Capture the cell that displays the provided text and extract its (x, y) central coordinate. 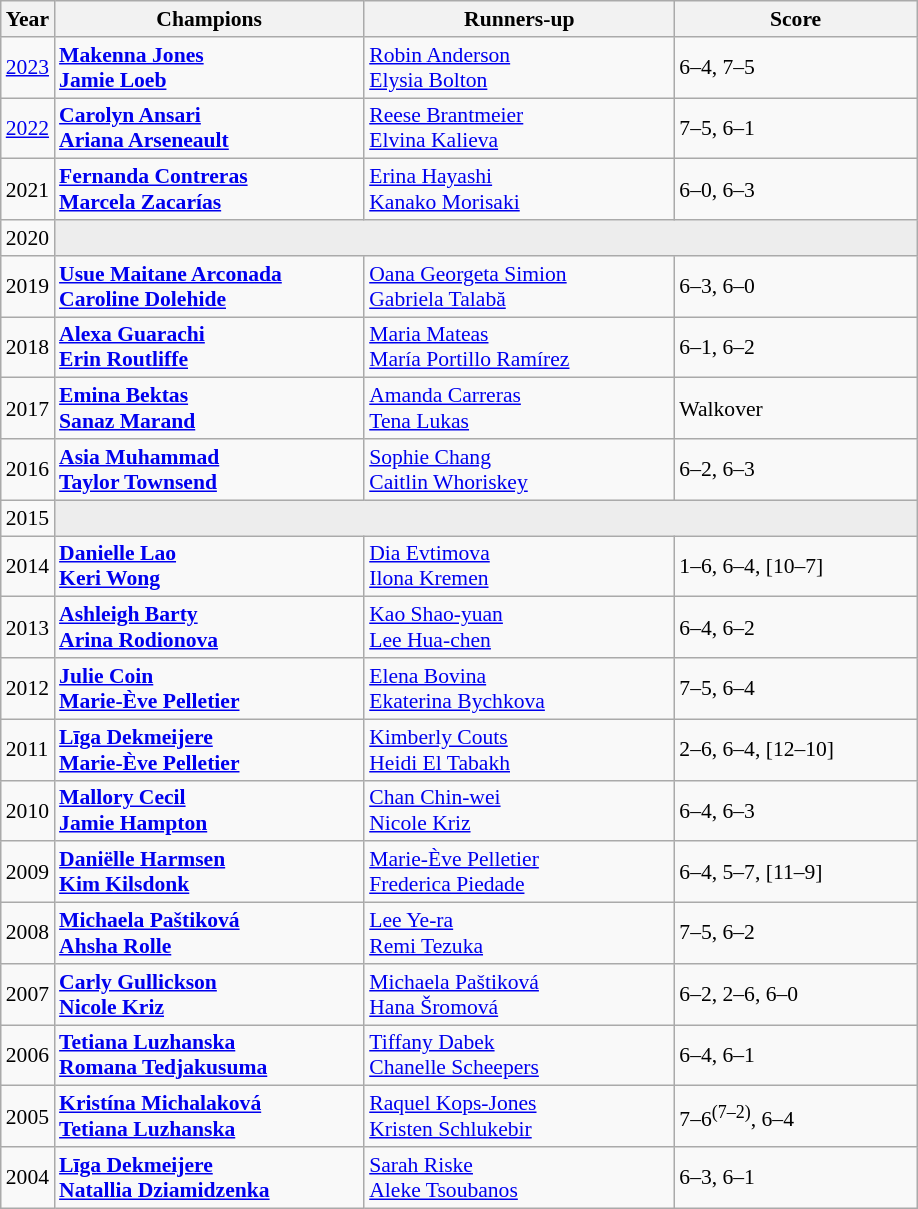
Līga Dekmeijere Marie-Ève Pelletier (209, 750)
Erina Hayashi Kanako Morisaki (519, 190)
2012 (28, 688)
Alexa Guarachi Erin Routliffe (209, 348)
Kao Shao-yuan Lee Hua-chen (519, 628)
Makenna Jones Jamie Loeb (209, 68)
Daniëlle Harmsen Kim Kilsdonk (209, 872)
Oana Georgeta Simion Gabriela Talabă (519, 286)
Tiffany Dabek Chanelle Scheepers (519, 1056)
6–2, 6–3 (796, 470)
2015 (28, 518)
6–3, 6–0 (796, 286)
7–6(7–2), 6–4 (796, 1116)
6–4, 6–3 (796, 810)
Līga Dekmeijere Natallia Dziamidzenka (209, 1178)
2014 (28, 566)
6–4, 6–2 (796, 628)
Runners-up (519, 19)
2019 (28, 286)
Carly Gullickson Nicole Kriz (209, 994)
Mallory Cecil Jamie Hampton (209, 810)
6–2, 2–6, 6–0 (796, 994)
2017 (28, 408)
Carolyn Ansari Ariana Arseneault (209, 128)
Robin Anderson Elysia Bolton (519, 68)
Asia Muhammad Taylor Townsend (209, 470)
Marie-Ève Pelletier Frederica Piedade (519, 872)
2021 (28, 190)
Tetiana Luzhanska Romana Tedjakusuma (209, 1056)
Lee Ye-ra Remi Tezuka (519, 934)
2006 (28, 1056)
6–1, 6–2 (796, 348)
Emina Bektas Sanaz Marand (209, 408)
2008 (28, 934)
2023 (28, 68)
2007 (28, 994)
2016 (28, 470)
6–3, 6–1 (796, 1178)
6–4, 5–7, [11–9] (796, 872)
6–4, 7–5 (796, 68)
Walkover (796, 408)
2004 (28, 1178)
2013 (28, 628)
7–5, 6–4 (796, 688)
Ashleigh Barty Arina Rodionova (209, 628)
Year (28, 19)
6–4, 6–1 (796, 1056)
Dia Evtimova Ilona Kremen (519, 566)
2005 (28, 1116)
Elena Bovina Ekaterina Bychkova (519, 688)
Raquel Kops-Jones Kristen Schlukebir (519, 1116)
Michaela Paštiková Ahsha Rolle (209, 934)
Kimberly Couts Heidi El Tabakh (519, 750)
Danielle Lao Keri Wong (209, 566)
2020 (28, 238)
2011 (28, 750)
Sarah Riske Aleke Tsoubanos (519, 1178)
7–5, 6–1 (796, 128)
2–6, 6–4, [12–10] (796, 750)
7–5, 6–2 (796, 934)
6–0, 6–3 (796, 190)
2009 (28, 872)
Kristína Michalaková Tetiana Luzhanska (209, 1116)
Amanda Carreras Tena Lukas (519, 408)
2022 (28, 128)
Usue Maitane Arconada Caroline Dolehide (209, 286)
Michaela Paštiková Hana Šromová (519, 994)
Chan Chin-wei Nicole Kriz (519, 810)
1–6, 6–4, [10–7] (796, 566)
2010 (28, 810)
Maria Mateas María Portillo Ramírez (519, 348)
Julie Coin Marie-Ève Pelletier (209, 688)
Fernanda Contreras Marcela Zacarías (209, 190)
Reese Brantmeier Elvina Kalieva (519, 128)
2018 (28, 348)
Score (796, 19)
Champions (209, 19)
Sophie Chang Caitlin Whoriskey (519, 470)
